Return [X, Y] of the center of cell containing provided text 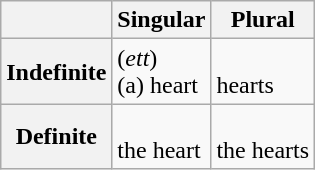
Singular [162, 20]
hearts [263, 72]
Plural [263, 20]
Definite [56, 136]
the hearts [263, 136]
Indefinite [56, 72]
(ett) (a) heart [162, 72]
the heart [162, 136]
